Return [X, Y] of the center of cell containing provided text 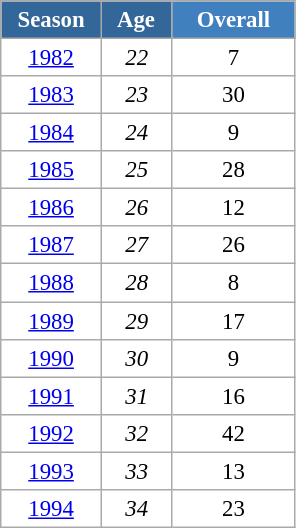
1986 [52, 208]
29 [136, 321]
42 [234, 433]
22 [136, 58]
1983 [52, 95]
1990 [52, 358]
27 [136, 245]
34 [136, 509]
33 [136, 471]
25 [136, 170]
12 [234, 208]
7 [234, 58]
1991 [52, 396]
8 [234, 283]
32 [136, 433]
17 [234, 321]
13 [234, 471]
16 [234, 396]
31 [136, 396]
1992 [52, 433]
Overall [234, 20]
1982 [52, 58]
24 [136, 133]
1994 [52, 509]
Season [52, 20]
1988 [52, 283]
1987 [52, 245]
1989 [52, 321]
1985 [52, 170]
Age [136, 20]
1993 [52, 471]
1984 [52, 133]
